Capture the cell that displays the provided text and extract its (X, Y) central coordinate. 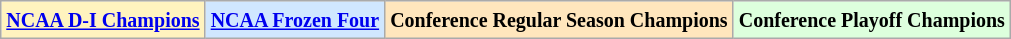
NCAA Frozen Four (295, 20)
Conference Playoff Champions (872, 20)
NCAA D-I Champions (103, 20)
Conference Regular Season Champions (560, 20)
